Detect which cell encompasses the target text, then output its (x, y) center coordinate. 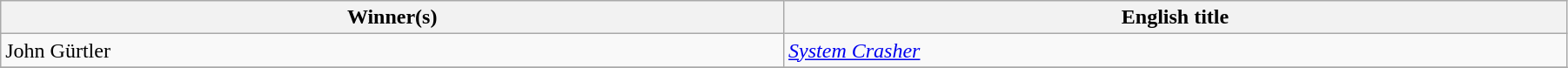
Winner(s) (392, 17)
John Gürtler (392, 51)
System Crasher (1176, 51)
English title (1176, 17)
